Determine the (x, y) coordinate at the center of the cell enclosing the given text.  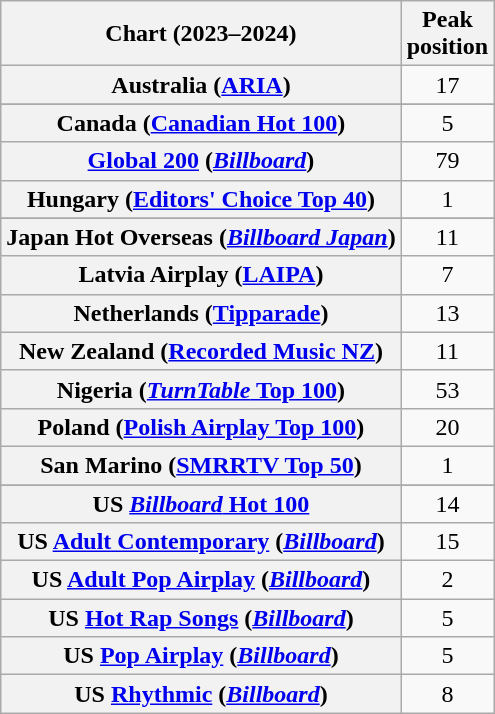
Japan Hot Overseas (Billboard Japan) (201, 237)
US Billboard Hot 100 (201, 503)
Poland (Polish Airplay Top 100) (201, 427)
8 (447, 694)
US Adult Pop Airplay (Billboard) (201, 580)
Peakposition (447, 34)
US Pop Airplay (Billboard) (201, 656)
Australia (ARIA) (201, 85)
Latvia Airplay (LAIPA) (201, 275)
7 (447, 275)
15 (447, 542)
14 (447, 503)
San Marino (SMRRTV Top 50) (201, 465)
Global 200 (Billboard) (201, 161)
2 (447, 580)
New Zealand (Recorded Music NZ) (201, 351)
Chart (2023–2024) (201, 34)
53 (447, 389)
US Rhythmic (Billboard) (201, 694)
17 (447, 85)
US Hot Rap Songs (Billboard) (201, 618)
20 (447, 427)
79 (447, 161)
Nigeria (TurnTable Top 100) (201, 389)
Netherlands (Tipparade) (201, 313)
US Adult Contemporary (Billboard) (201, 542)
Hungary (Editors' Choice Top 40) (201, 199)
13 (447, 313)
Canada (Canadian Hot 100) (201, 123)
